Determine the [x, y] coordinate at the center of the cell enclosing the given text.  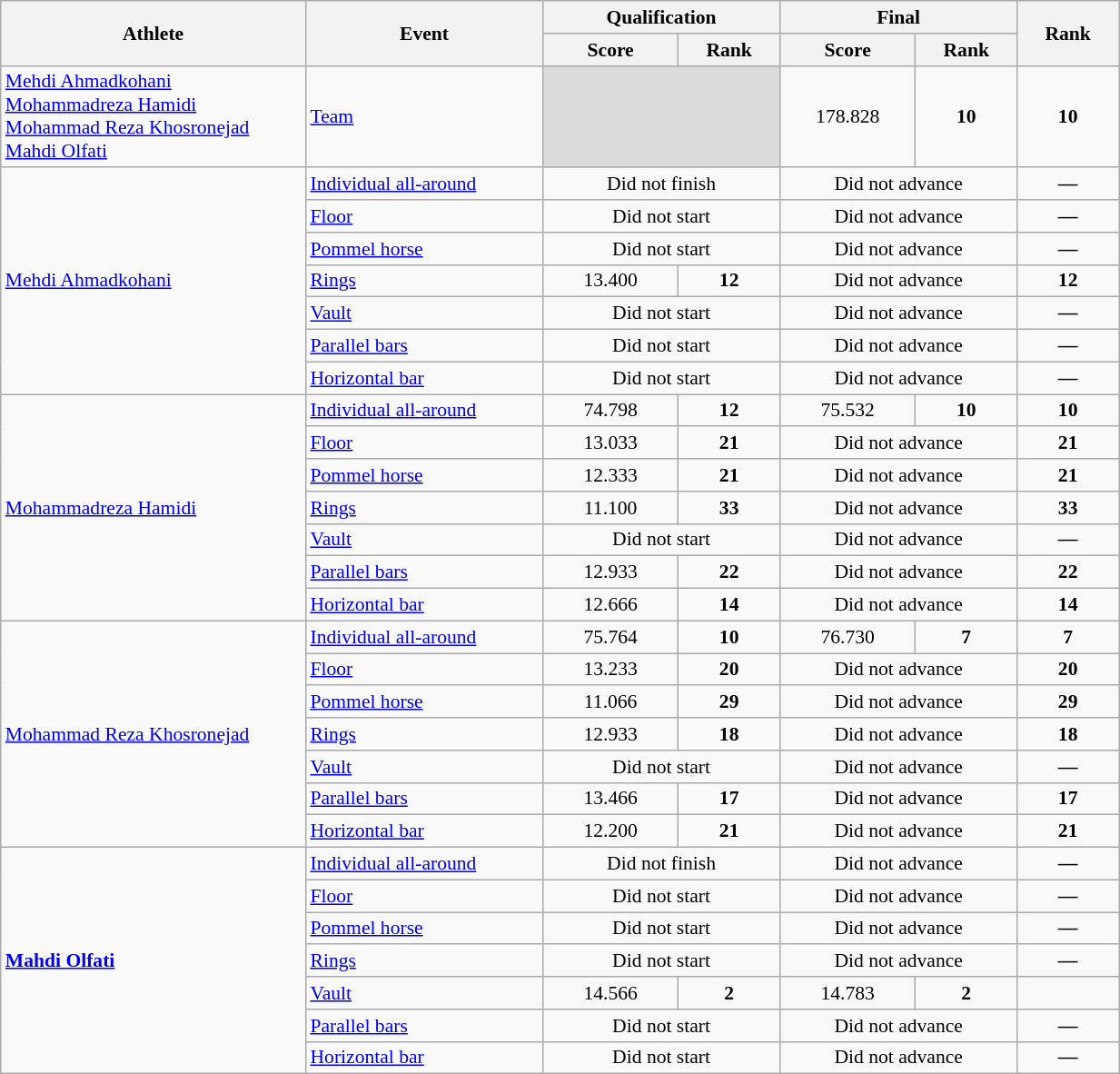
Qualification [661, 17]
11.066 [610, 702]
Event [423, 33]
74.798 [610, 411]
12.333 [610, 475]
75.764 [610, 637]
11.100 [610, 508]
13.466 [610, 799]
13.400 [610, 281]
13.033 [610, 443]
Mahdi Olfati [154, 961]
76.730 [848, 637]
178.828 [848, 116]
14.566 [610, 993]
Final [899, 17]
Mehdi AhmadkohaniMohammadreza HamidiMohammad Reza KhosronejadMahdi Olfati [154, 116]
Team [423, 116]
14.783 [848, 993]
Mohammadreza Hamidi [154, 507]
12.666 [610, 605]
13.233 [610, 670]
75.532 [848, 411]
Athlete [154, 33]
12.200 [610, 831]
Mohammad Reza Khosronejad [154, 734]
Mehdi Ahmadkohani [154, 282]
